Identify which cell holds the provided text, then report its (x, y) central coordinate. 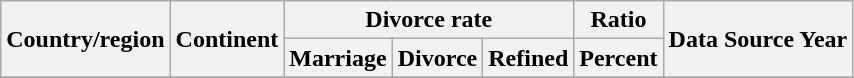
Divorce rate (429, 20)
Ratio (618, 20)
Data Source Year (758, 39)
Percent (618, 58)
Country/region (86, 39)
Marriage (338, 58)
Continent (227, 39)
Divorce (438, 58)
Refined (528, 58)
